Detect which cell encompasses the target text, then output its [X, Y] center coordinate. 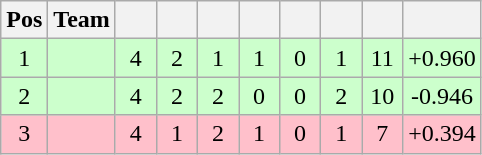
7 [382, 134]
+0.394 [442, 134]
3 [24, 134]
10 [382, 96]
+0.960 [442, 58]
11 [382, 58]
-0.946 [442, 96]
Pos [24, 20]
Team [82, 20]
